Determine the (X, Y) coordinate at the center of the cell enclosing the given text.  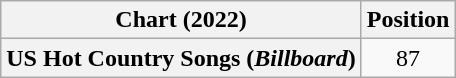
Chart (2022) (181, 20)
US Hot Country Songs (Billboard) (181, 58)
87 (408, 58)
Position (408, 20)
